From the cell containing the given text, extract its center point as [X, Y] coordinate. 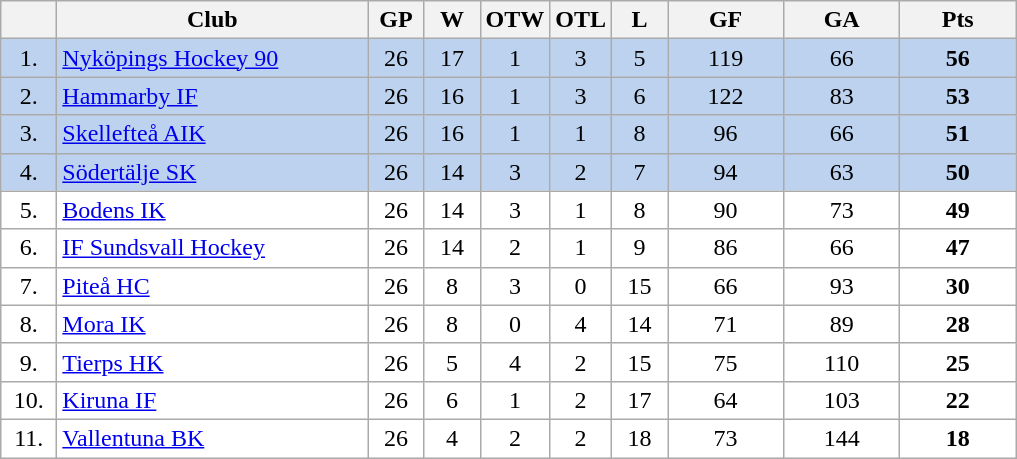
9 [640, 248]
2. [29, 96]
71 [726, 324]
7 [640, 172]
Club [212, 20]
47 [958, 248]
50 [958, 172]
51 [958, 134]
83 [842, 96]
1. [29, 58]
110 [842, 362]
56 [958, 58]
5. [29, 210]
90 [726, 210]
GA [842, 20]
75 [726, 362]
OTW [515, 20]
Skellefteå AIK [212, 134]
GF [726, 20]
Vallentuna BK [212, 438]
11. [29, 438]
63 [842, 172]
30 [958, 286]
Mora IK [212, 324]
89 [842, 324]
122 [726, 96]
94 [726, 172]
86 [726, 248]
25 [958, 362]
GP [396, 20]
9. [29, 362]
OTL [581, 20]
96 [726, 134]
Pts [958, 20]
22 [958, 400]
Tierps HK [212, 362]
IF Sundsvall Hockey [212, 248]
W [452, 20]
6. [29, 248]
Bodens IK [212, 210]
Kiruna IF [212, 400]
103 [842, 400]
49 [958, 210]
Nyköpings Hockey 90 [212, 58]
144 [842, 438]
53 [958, 96]
8. [29, 324]
Piteå HC [212, 286]
Hammarby IF [212, 96]
64 [726, 400]
4. [29, 172]
Södertälje SK [212, 172]
93 [842, 286]
28 [958, 324]
10. [29, 400]
119 [726, 58]
3. [29, 134]
L [640, 20]
7. [29, 286]
